Locate the cell with the specified text and output its (x, y) center coordinate. 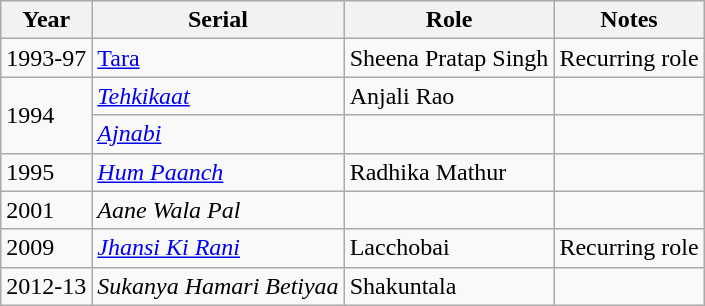
Notes (629, 20)
Sheena Pratap Singh (449, 58)
Tara (218, 58)
Hum Paanch (218, 172)
Ajnabi (218, 134)
1993-97 (46, 58)
1995 (46, 172)
Lacchobai (449, 248)
Serial (218, 20)
Role (449, 20)
Anjali Rao (449, 96)
1994 (46, 115)
2012-13 (46, 286)
Shakuntala (449, 286)
Year (46, 20)
Sukanya Hamari Betiyaa (218, 286)
2009 (46, 248)
Radhika Mathur (449, 172)
Jhansi Ki Rani (218, 248)
Tehkikaat (218, 96)
Aane Wala Pal (218, 210)
2001 (46, 210)
